Scan for the cell matching the given text and deliver its [X, Y] coordinate at center. 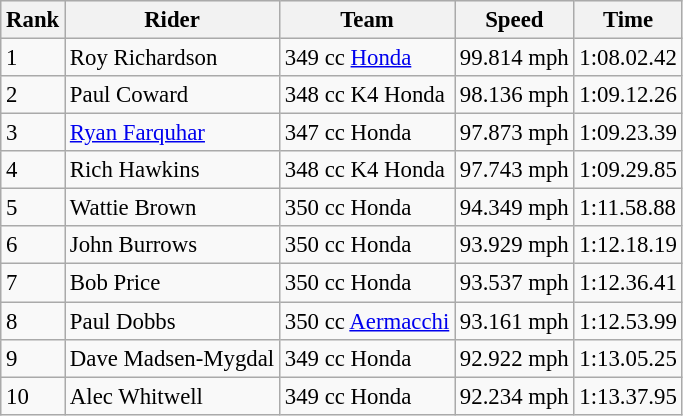
1:13.37.95 [628, 396]
8 [33, 321]
1:12.53.99 [628, 321]
10 [33, 396]
Alec Whitwell [172, 396]
1:09.29.85 [628, 170]
99.814 mph [514, 58]
Bob Price [172, 283]
7 [33, 283]
92.922 mph [514, 358]
3 [33, 133]
John Burrows [172, 245]
4 [33, 170]
347 cc Honda [366, 133]
9 [33, 358]
93.161 mph [514, 321]
97.873 mph [514, 133]
Roy Richardson [172, 58]
1 [33, 58]
1:12.18.19 [628, 245]
92.234 mph [514, 396]
1:09.12.26 [628, 95]
Rider [172, 20]
Rich Hawkins [172, 170]
Rank [33, 20]
1:11.58.88 [628, 208]
Paul Dobbs [172, 321]
1:08.02.42 [628, 58]
Ryan Farquhar [172, 133]
1:13.05.25 [628, 358]
Wattie Brown [172, 208]
6 [33, 245]
94.349 mph [514, 208]
Team [366, 20]
Paul Coward [172, 95]
1:12.36.41 [628, 283]
Dave Madsen-Mygdal [172, 358]
Speed [514, 20]
98.136 mph [514, 95]
93.537 mph [514, 283]
5 [33, 208]
1:09.23.39 [628, 133]
350 cc Aermacchi [366, 321]
2 [33, 95]
97.743 mph [514, 170]
Time [628, 20]
93.929 mph [514, 245]
